Search for the cell housing the specified text and yield its (x, y) center coordinate. 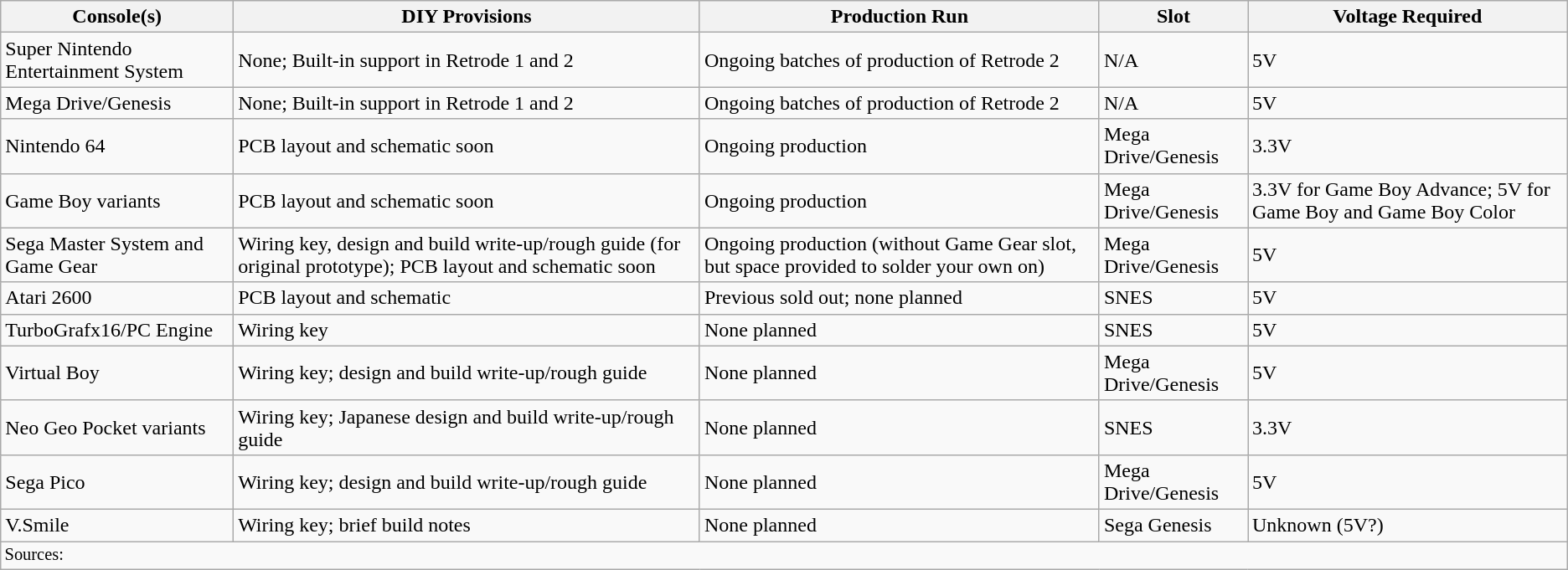
Wiring key, design and build write-up/rough guide (for original prototype); PCB layout and schematic soon (467, 254)
Sega Genesis (1173, 525)
PCB layout and schematic (467, 298)
Voltage Required (1408, 17)
Nintendo 64 (117, 146)
Wiring key; brief build notes (467, 525)
Unknown (5V?) (1408, 525)
TurboGrafx16/PC Engine (117, 330)
Game Boy variants (117, 201)
Console(s) (117, 17)
V.Smile (117, 525)
Wiring key; Japanese design and build write-up/rough guide (467, 427)
Neo Geo Pocket variants (117, 427)
Sega Pico (117, 482)
Super Nintendo Entertainment System (117, 60)
Atari 2600 (117, 298)
Sega Master System and Game Gear (117, 254)
Sources: (784, 555)
Production Run (900, 17)
DIY Provisions (467, 17)
Virtual Boy (117, 373)
3.3V for Game Boy Advance; 5V for Game Boy and Game Boy Color (1408, 201)
Wiring key (467, 330)
Previous sold out; none planned (900, 298)
Slot (1173, 17)
Ongoing production (without Game Gear slot, but space provided to solder your own on) (900, 254)
